Capture the cell that displays the provided text and extract its (x, y) central coordinate. 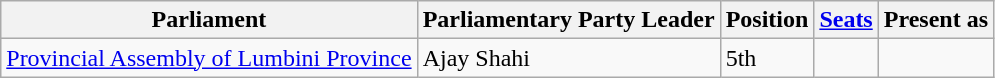
Parliamentary Party Leader (568, 20)
Ajay Shahi (568, 58)
Provincial Assembly of Lumbini Province (209, 58)
Present as (936, 20)
Parliament (209, 20)
Position (767, 20)
5th (767, 58)
Seats (846, 20)
